From the cell containing the given text, extract its center point as (x, y) coordinate. 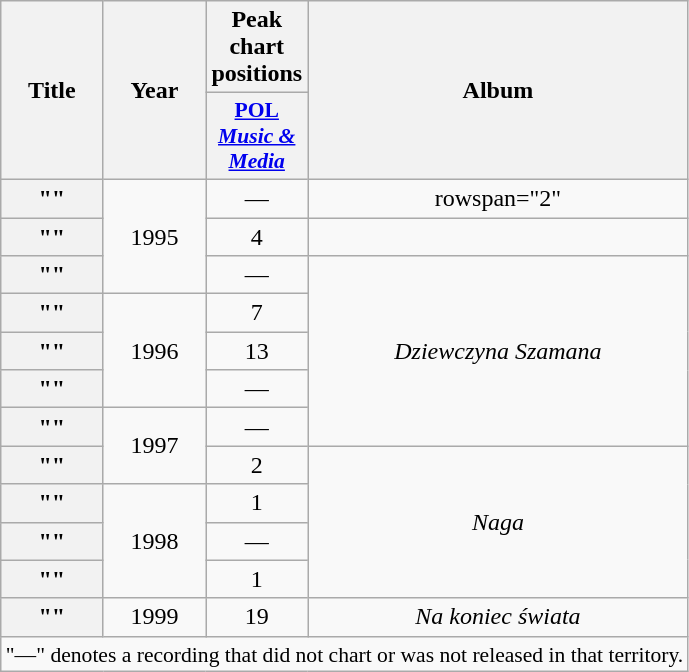
Peak chart positions (257, 47)
19 (257, 617)
Title (52, 90)
POLMusic & Media (257, 136)
1999 (154, 617)
4 (257, 237)
1996 (154, 351)
rowspan="2" (498, 198)
Album (498, 90)
Dziewczyna Szamana (498, 351)
Year (154, 90)
1997 (154, 446)
1998 (154, 541)
Naga (498, 522)
7 (257, 313)
Na koniec świata (498, 617)
13 (257, 351)
1995 (154, 236)
"—" denotes a recording that did not chart or was not released in that territory. (345, 654)
2 (257, 465)
